Capture the cell that displays the provided text and extract its [x, y] central coordinate. 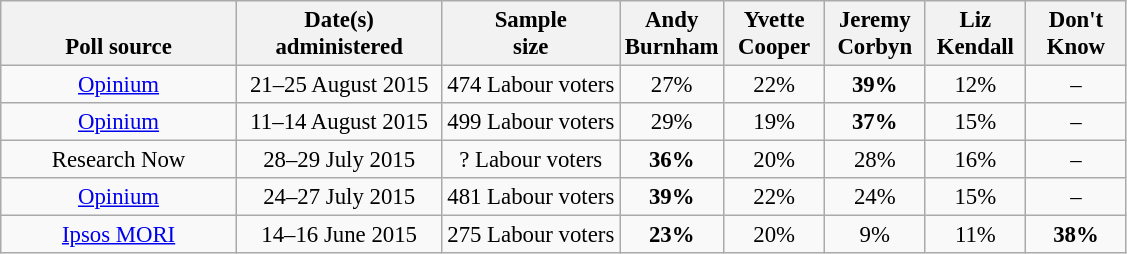
Date(s)administered [339, 34]
24% [874, 197]
481 Labour voters [531, 197]
Don't Know [1076, 34]
JeremyCorbyn [874, 34]
27% [672, 85]
Ipsos MORI [119, 235]
29% [672, 122]
37% [874, 122]
AndyBurnham [672, 34]
36% [672, 160]
24–27 July 2015 [339, 197]
11–14 August 2015 [339, 122]
21–25 August 2015 [339, 85]
28–29 July 2015 [339, 160]
Poll source [119, 34]
38% [1076, 235]
16% [976, 160]
275 Labour voters [531, 235]
Samplesize [531, 34]
12% [976, 85]
474 Labour voters [531, 85]
19% [774, 122]
Research Now [119, 160]
9% [874, 235]
? Labour voters [531, 160]
LizKendall [976, 34]
28% [874, 160]
499 Labour voters [531, 122]
14–16 June 2015 [339, 235]
YvetteCooper [774, 34]
11% [976, 235]
23% [672, 235]
